Identify which cell holds the provided text, then report its [X, Y] central coordinate. 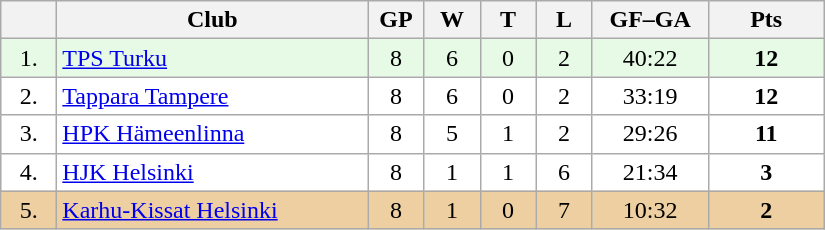
29:26 [650, 134]
10:32 [650, 210]
Club [212, 20]
5. [29, 210]
T [508, 20]
HPK Hämeenlinna [212, 134]
Tappara Tampere [212, 96]
Pts [766, 20]
3. [29, 134]
7 [564, 210]
40:22 [650, 58]
GP [396, 20]
GF–GA [650, 20]
3 [766, 172]
L [564, 20]
W [452, 20]
5 [452, 134]
2. [29, 96]
Karhu-Kissat Helsinki [212, 210]
4. [29, 172]
33:19 [650, 96]
11 [766, 134]
HJK Helsinki [212, 172]
21:34 [650, 172]
TPS Turku [212, 58]
1. [29, 58]
